Capture the cell that displays the provided text and extract its [x, y] central coordinate. 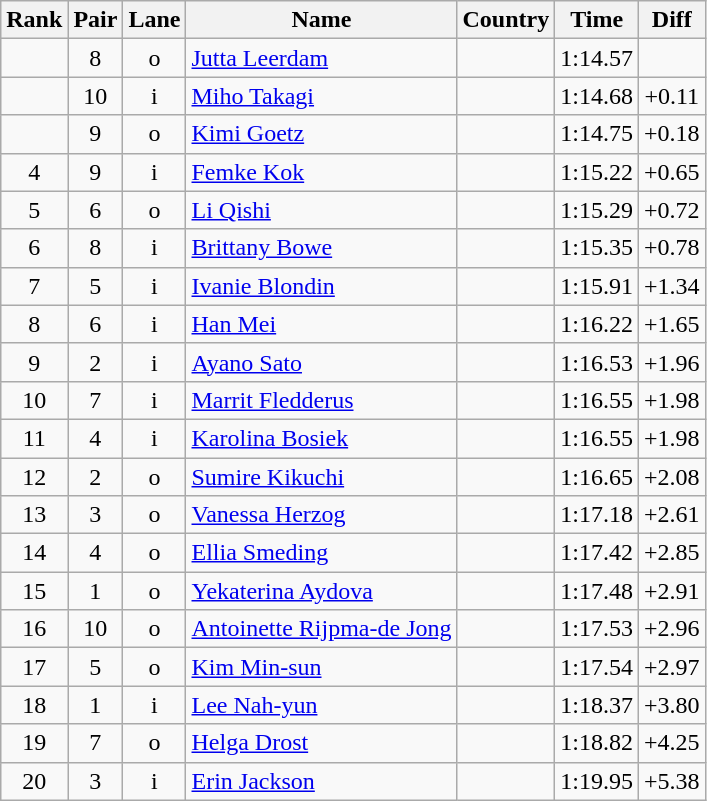
12 [34, 477]
18 [34, 705]
Miho Takagi [322, 96]
1:14.75 [597, 134]
1:16.22 [597, 324]
+2.96 [672, 629]
1:17.54 [597, 667]
1:17.53 [597, 629]
+1.34 [672, 286]
17 [34, 667]
Erin Jackson [322, 781]
Rank [34, 20]
13 [34, 515]
Country [506, 20]
Lee Nah-yun [322, 705]
Han Mei [322, 324]
Yekaterina Aydova [322, 591]
14 [34, 553]
+3.80 [672, 705]
+0.65 [672, 172]
Diff [672, 20]
+2.85 [672, 553]
1:14.57 [597, 58]
Vanessa Herzog [322, 515]
+5.38 [672, 781]
+0.72 [672, 210]
+2.61 [672, 515]
Kimi Goetz [322, 134]
Helga Drost [322, 743]
1:19.95 [597, 781]
+2.08 [672, 477]
1:18.37 [597, 705]
+1.65 [672, 324]
19 [34, 743]
+0.18 [672, 134]
Femke Kok [322, 172]
+0.11 [672, 96]
15 [34, 591]
1:15.35 [597, 248]
11 [34, 438]
Ellia Smeding [322, 553]
Kim Min-sun [322, 667]
Antoinette Rijpma-de Jong [322, 629]
1:17.42 [597, 553]
Marrit Fledderus [322, 400]
1:17.48 [597, 591]
Brittany Bowe [322, 248]
Pair [96, 20]
16 [34, 629]
Name [322, 20]
1:16.65 [597, 477]
Jutta Leerdam [322, 58]
1:18.82 [597, 743]
Lane [154, 20]
Li Qishi [322, 210]
Ivanie Blondin [322, 286]
Time [597, 20]
1:15.91 [597, 286]
1:17.18 [597, 515]
1:14.68 [597, 96]
+2.97 [672, 667]
20 [34, 781]
1:15.29 [597, 210]
+1.96 [672, 362]
Sumire Kikuchi [322, 477]
+2.91 [672, 591]
Ayano Sato [322, 362]
+4.25 [672, 743]
Karolina Bosiek [322, 438]
+0.78 [672, 248]
1:15.22 [597, 172]
1:16.53 [597, 362]
